Output the (X, Y) coordinate of the center of the cell containing the given text.  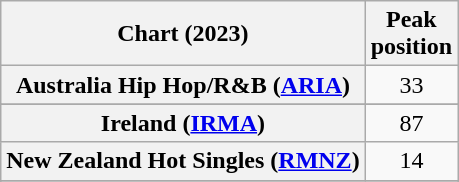
Peakposition (411, 34)
33 (411, 85)
Chart (2023) (183, 34)
New Zealand Hot Singles (RMNZ) (183, 161)
Australia Hip Hop/R&B (ARIA) (183, 85)
87 (411, 123)
Ireland (IRMA) (183, 123)
14 (411, 161)
